Return the (X, Y) coordinate for the center point of the cell that contains the specified text.  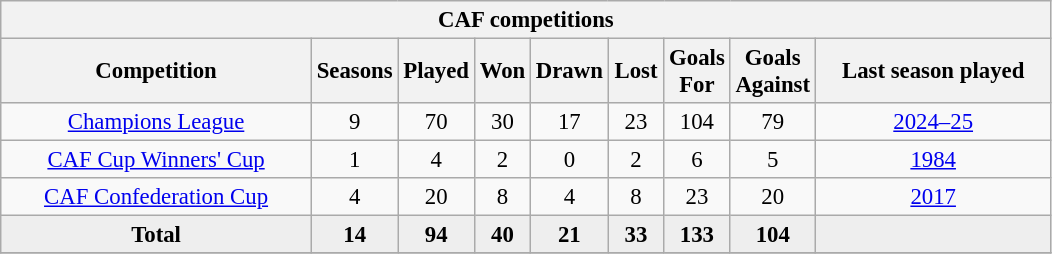
Last season played (933, 72)
CAF Cup Winners' Cup (156, 160)
1 (354, 160)
1984 (933, 160)
Seasons (354, 72)
9 (354, 122)
Champions League (156, 122)
33 (636, 235)
2017 (933, 197)
CAF competitions (526, 20)
Competition (156, 72)
CAF Confederation Cup (156, 197)
Goals Against (772, 72)
94 (436, 235)
70 (436, 122)
79 (772, 122)
30 (502, 122)
Played (436, 72)
Lost (636, 72)
14 (354, 235)
2024–25 (933, 122)
40 (502, 235)
Goals For (697, 72)
Won (502, 72)
Drawn (570, 72)
133 (697, 235)
Total (156, 235)
21 (570, 235)
17 (570, 122)
6 (697, 160)
0 (570, 160)
5 (772, 160)
